Search for the cell housing the specified text and yield its [x, y] center coordinate. 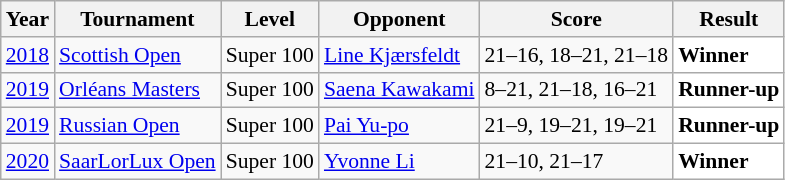
Opponent [400, 19]
SaarLorLux Open [138, 162]
2020 [28, 162]
21–10, 21–17 [576, 162]
Result [728, 19]
21–16, 18–21, 21–18 [576, 55]
Level [270, 19]
Year [28, 19]
21–9, 19–21, 19–21 [576, 126]
Yvonne Li [400, 162]
Score [576, 19]
Orléans Masters [138, 90]
Line Kjærsfeldt [400, 55]
Pai Yu-po [400, 126]
Scottish Open [138, 55]
Russian Open [138, 126]
2018 [28, 55]
8–21, 21–18, 16–21 [576, 90]
Saena Kawakami [400, 90]
Tournament [138, 19]
